Scan for the cell matching the given text and deliver its (X, Y) coordinate at center. 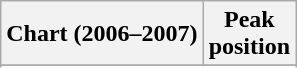
Chart (2006–2007) (102, 34)
Peakposition (249, 34)
